Return the [X, Y] coordinate for the center point of the cell that contains the specified text.  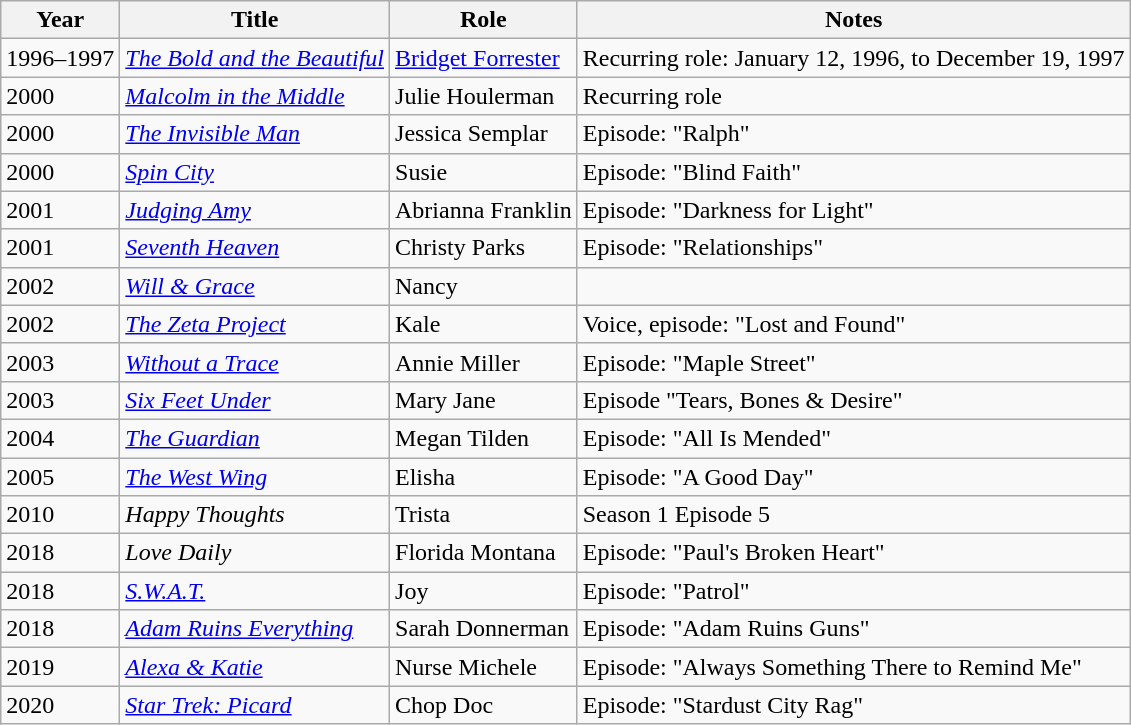
Megan Tilden [484, 438]
Title [255, 20]
Love Daily [255, 553]
2004 [60, 438]
Episode: "Always Something There to Remind Me" [854, 667]
Episode: "Blind Faith" [854, 172]
The West Wing [255, 477]
Will & Grace [255, 286]
Episode: "Stardust City Rag" [854, 705]
Alexa & Katie [255, 667]
Six Feet Under [255, 400]
Episode: "A Good Day" [854, 477]
2020 [60, 705]
Joy [484, 591]
1996–1997 [60, 58]
Recurring role: January 12, 1996, to December 19, 1997 [854, 58]
Kale [484, 324]
Spin City [255, 172]
Abrianna Franklin [484, 210]
The Bold and the Beautiful [255, 58]
Sarah Donnerman [484, 629]
Judging Amy [255, 210]
Episode: "Patrol" [854, 591]
Year [60, 20]
Happy Thoughts [255, 515]
Elisha [484, 477]
Trista [484, 515]
Susie [484, 172]
The Guardian [255, 438]
Season 1 Episode 5 [854, 515]
The Zeta Project [255, 324]
Episode: "Maple Street" [854, 362]
Julie Houlerman [484, 96]
Nancy [484, 286]
Without a Trace [255, 362]
Seventh Heaven [255, 248]
Malcolm in the Middle [255, 96]
Chop Doc [484, 705]
Star Trek: Picard [255, 705]
Notes [854, 20]
Episode "Tears, Bones & Desire" [854, 400]
2005 [60, 477]
Recurring role [854, 96]
Episode: "Ralph" [854, 134]
Bridget Forrester [484, 58]
Adam Ruins Everything [255, 629]
Jessica Semplar [484, 134]
S.W.A.T. [255, 591]
Episode: "All Is Mended" [854, 438]
Mary Jane [484, 400]
Role [484, 20]
2010 [60, 515]
Florida Montana [484, 553]
Episode: "Relationships" [854, 248]
Annie Miller [484, 362]
Episode: "Darkness for Light" [854, 210]
Christy Parks [484, 248]
Episode: "Paul's Broken Heart" [854, 553]
Voice, episode: "Lost and Found" [854, 324]
The Invisible Man [255, 134]
2019 [60, 667]
Episode: "Adam Ruins Guns" [854, 629]
Nurse Michele [484, 667]
